For the text-containing cell, return its midpoint in (x, y) coordinate format. 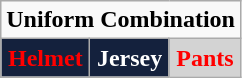
Helmet (46, 58)
Jersey (130, 58)
Pants (204, 58)
Uniform Combination (121, 20)
